From the cell containing the given text, extract its center point as [x, y] coordinate. 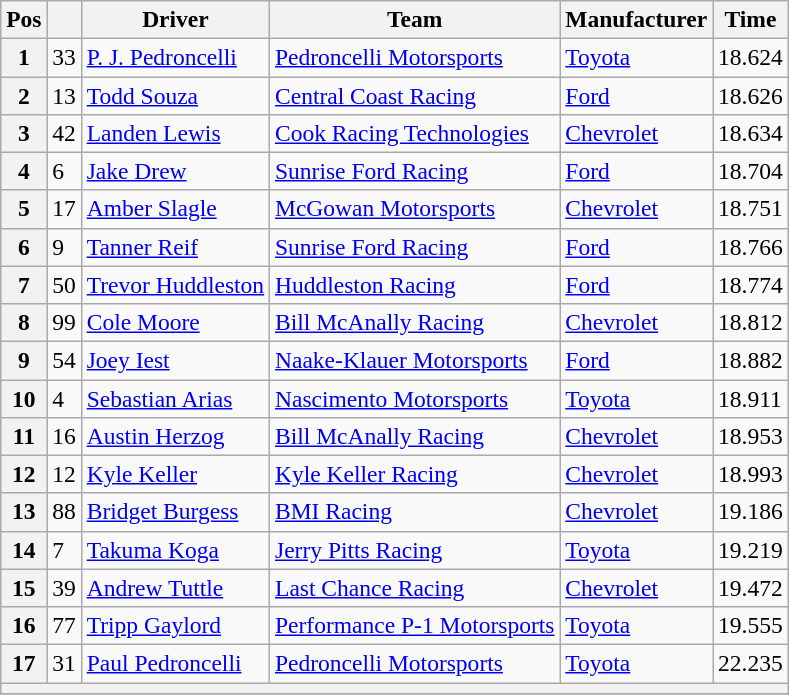
18.953 [751, 436]
Landen Lewis [175, 133]
Todd Souza [175, 95]
18.624 [751, 57]
22.235 [751, 663]
Jake Drew [175, 171]
Amber Slagle [175, 209]
18.911 [751, 398]
3 [24, 133]
19.555 [751, 625]
Huddleston Racing [415, 285]
Central Coast Racing [415, 95]
Tanner Reif [175, 247]
18.774 [751, 285]
33 [64, 57]
39 [64, 588]
Naake-Klauer Motorsports [415, 360]
15 [24, 588]
10 [24, 398]
2 [24, 95]
Nascimento Motorsports [415, 398]
Austin Herzog [175, 436]
50 [64, 285]
Jerry Pitts Racing [415, 550]
8 [24, 322]
Kyle Keller Racing [415, 474]
42 [64, 133]
14 [24, 550]
19.219 [751, 550]
Joey Iest [175, 360]
18.626 [751, 95]
Takuma Koga [175, 550]
1 [24, 57]
18.704 [751, 171]
Sebastian Arias [175, 398]
P. J. Pedroncelli [175, 57]
McGowan Motorsports [415, 209]
Cole Moore [175, 322]
Trevor Huddleston [175, 285]
18.993 [751, 474]
Andrew Tuttle [175, 588]
Last Chance Racing [415, 588]
Paul Pedroncelli [175, 663]
Kyle Keller [175, 474]
77 [64, 625]
99 [64, 322]
Time [751, 19]
Bridget Burgess [175, 512]
Cook Racing Technologies [415, 133]
11 [24, 436]
Manufacturer [636, 19]
Performance P-1 Motorsports [415, 625]
18.812 [751, 322]
Driver [175, 19]
19.186 [751, 512]
18.882 [751, 360]
18.634 [751, 133]
88 [64, 512]
Team [415, 19]
Tripp Gaylord [175, 625]
Pos [24, 19]
31 [64, 663]
19.472 [751, 588]
BMI Racing [415, 512]
54 [64, 360]
5 [24, 209]
18.751 [751, 209]
18.766 [751, 247]
